Capture the cell that displays the provided text and extract its [x, y] central coordinate. 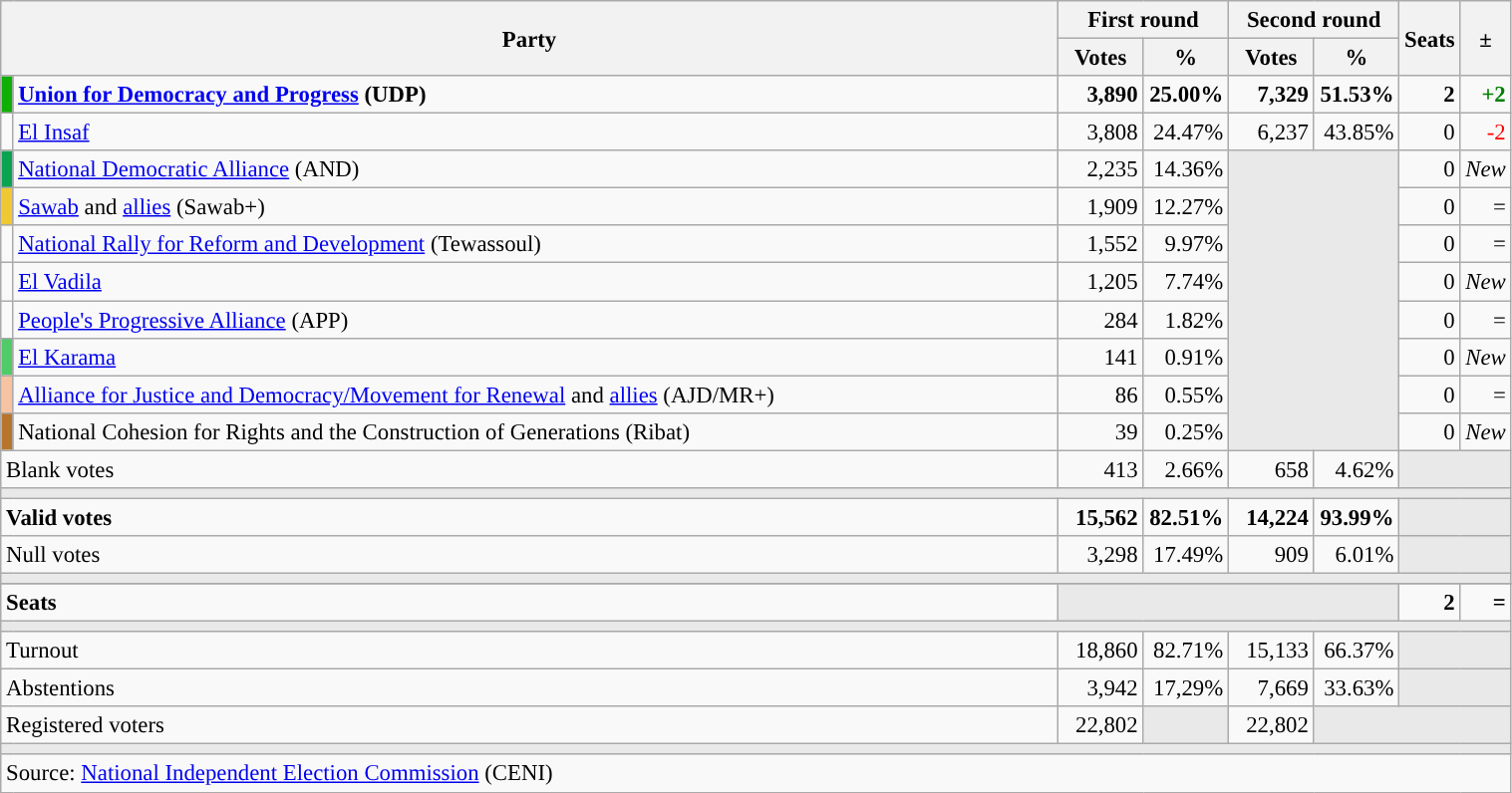
24.47% [1186, 132]
3,890 [1100, 95]
413 [1100, 469]
Union for Democracy and Progress (UDP) [535, 95]
9.97% [1186, 244]
2.66% [1186, 469]
82.71% [1186, 651]
86 [1100, 395]
Registered voters [530, 725]
39 [1100, 431]
Second round [1314, 20]
2,235 [1100, 169]
14.36% [1186, 169]
12.27% [1186, 207]
82.51% [1186, 517]
7.74% [1186, 282]
3,942 [1100, 688]
First round [1142, 20]
National Rally for Reform and Development (Tewassoul) [535, 244]
0.91% [1186, 357]
Valid votes [530, 517]
6.01% [1357, 555]
1,909 [1100, 207]
14,224 [1272, 517]
15,562 [1100, 517]
0.55% [1186, 395]
Null votes [530, 555]
1,552 [1100, 244]
33.63% [1357, 688]
3,808 [1100, 132]
Abstentions [530, 688]
3,298 [1100, 555]
0.25% [1186, 431]
Source: National Independent Election Commission (CENI) [756, 774]
25.00% [1186, 95]
El Karama [535, 357]
658 [1272, 469]
Alliance for Justice and Democracy/Movement for Renewal and allies (AJD/MR+) [535, 395]
93.99% [1357, 517]
El Vadila [535, 282]
284 [1100, 320]
43.85% [1357, 132]
17.49% [1186, 555]
51.53% [1357, 95]
7,329 [1272, 95]
909 [1272, 555]
1,205 [1100, 282]
7,669 [1272, 688]
15,133 [1272, 651]
4.62% [1357, 469]
6,237 [1272, 132]
18,860 [1100, 651]
Turnout [530, 651]
-2 [1485, 132]
141 [1100, 357]
Sawab and allies (Sawab+) [535, 207]
1.82% [1186, 320]
± [1485, 38]
17,29% [1186, 688]
El Insaf [535, 132]
National Cohesion for Rights and the Construction of Generations (Ribat) [535, 431]
+2 [1485, 95]
Blank votes [530, 469]
National Democratic Alliance (AND) [535, 169]
People's Progressive Alliance (APP) [535, 320]
66.37% [1357, 651]
Party [530, 38]
